For the text-containing cell, return its midpoint in [X, Y] coordinate format. 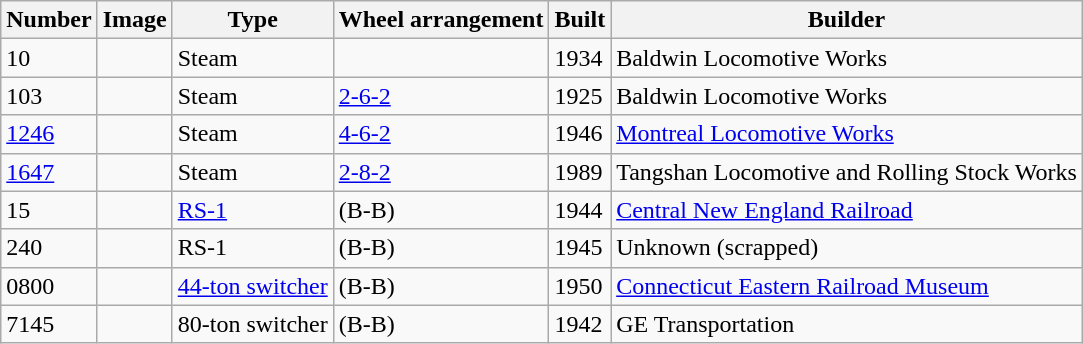
0800 [49, 286]
Montreal Locomotive Works [847, 134]
GE Transportation [847, 324]
Image [134, 20]
44-ton switcher [252, 286]
1946 [580, 134]
15 [49, 210]
2-6-2 [441, 96]
1944 [580, 210]
1925 [580, 96]
Type [252, 20]
1942 [580, 324]
1246 [49, 134]
2-8-2 [441, 172]
103 [49, 96]
Connecticut Eastern Railroad Museum [847, 286]
Central New England Railroad [847, 210]
Number [49, 20]
Unknown (scrapped) [847, 248]
Built [580, 20]
1989 [580, 172]
Wheel arrangement [441, 20]
Builder [847, 20]
1647 [49, 172]
1945 [580, 248]
240 [49, 248]
10 [49, 58]
Tangshan Locomotive and Rolling Stock Works [847, 172]
7145 [49, 324]
1950 [580, 286]
1934 [580, 58]
4-6-2 [441, 134]
80-ton switcher [252, 324]
